Determine the (X, Y) coordinate at the center of the cell enclosing the given text.  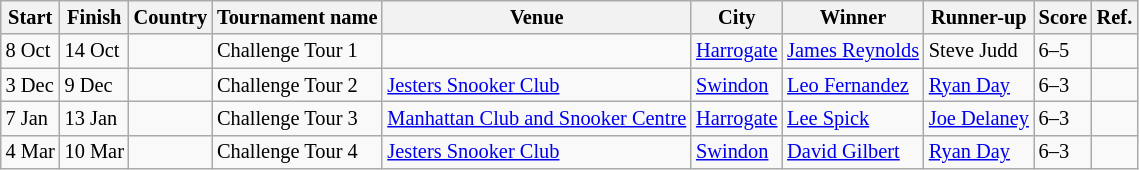
Tournament name (297, 17)
Challenge Tour 4 (297, 152)
6–5 (1063, 51)
Winner (853, 17)
9 Dec (94, 85)
David Gilbert (853, 152)
Finish (94, 17)
Score (1063, 17)
14 Oct (94, 51)
Runner-up (979, 17)
3 Dec (30, 85)
Ref. (1114, 17)
Leo Fernandez (853, 85)
Start (30, 17)
Joe Delaney (979, 118)
City (736, 17)
James Reynolds (853, 51)
Venue (536, 17)
4 Mar (30, 152)
Challenge Tour 3 (297, 118)
Country (170, 17)
10 Mar (94, 152)
Steve Judd (979, 51)
7 Jan (30, 118)
Lee Spick (853, 118)
Challenge Tour 2 (297, 85)
8 Oct (30, 51)
13 Jan (94, 118)
Challenge Tour 1 (297, 51)
Manhattan Club and Snooker Centre (536, 118)
